Search for the cell housing the specified text and yield its (X, Y) center coordinate. 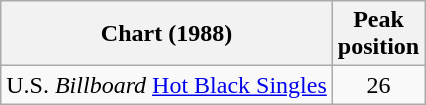
Peakposition (378, 34)
U.S. Billboard Hot Black Singles (167, 85)
26 (378, 85)
Chart (1988) (167, 34)
